Extract the [X, Y] coordinate from the center of the cell holding the provided text.  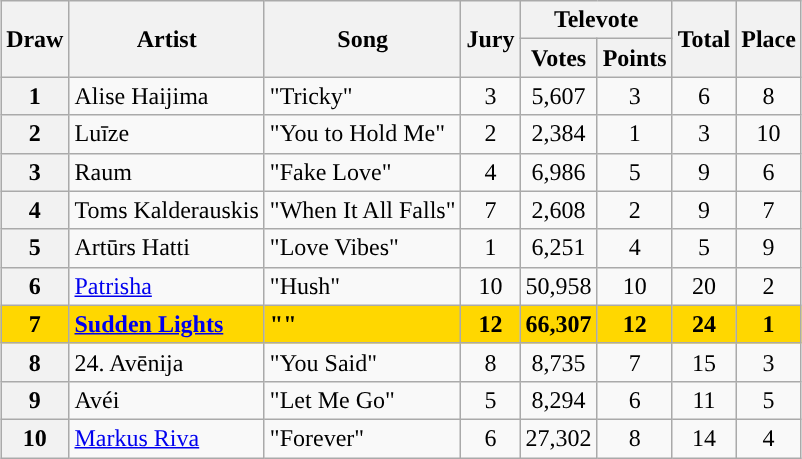
Markus Riva [166, 438]
"" [362, 324]
2,384 [558, 134]
Votes [558, 58]
Artist [166, 39]
"Let Me Go" [362, 400]
"When It All Falls" [362, 210]
66,307 [558, 324]
"Love Vibes" [362, 248]
5,607 [558, 96]
Place [769, 39]
24. Avēnija [166, 362]
8,294 [558, 400]
Sudden Lights [166, 324]
Luīze [166, 134]
"Hush" [362, 286]
20 [704, 286]
Artūrs Hatti [166, 248]
Jury [490, 39]
Toms Kalderauskis [166, 210]
Patrisha [166, 286]
"You to Hold Me" [362, 134]
Raum [166, 172]
Televote [596, 20]
Song [362, 39]
Draw [35, 39]
"You Said" [362, 362]
"Forever" [362, 438]
Points [634, 58]
8,735 [558, 362]
27,302 [558, 438]
24 [704, 324]
50,958 [558, 286]
15 [704, 362]
11 [704, 400]
Avéi [166, 400]
"Tricky" [362, 96]
Total [704, 39]
14 [704, 438]
6,251 [558, 248]
"Fake Love" [362, 172]
2,608 [558, 210]
6,986 [558, 172]
Alise Haijima [166, 96]
